For the text-containing cell, return its midpoint in (X, Y) coordinate format. 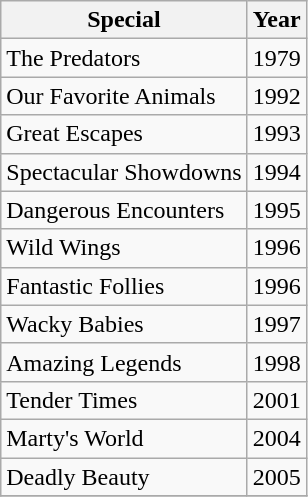
1997 (276, 324)
2001 (276, 400)
Tender Times (124, 400)
Wild Wings (124, 248)
1994 (276, 172)
1993 (276, 134)
1995 (276, 210)
Our Favorite Animals (124, 96)
2004 (276, 438)
Dangerous Encounters (124, 210)
Amazing Legends (124, 362)
Great Escapes (124, 134)
The Predators (124, 58)
2005 (276, 477)
1992 (276, 96)
1979 (276, 58)
1998 (276, 362)
Spectacular Showdowns (124, 172)
Wacky Babies (124, 324)
Marty's World (124, 438)
Deadly Beauty (124, 477)
Fantastic Follies (124, 286)
Year (276, 20)
Special (124, 20)
